From the cell containing the given text, extract its center point as [X, Y] coordinate. 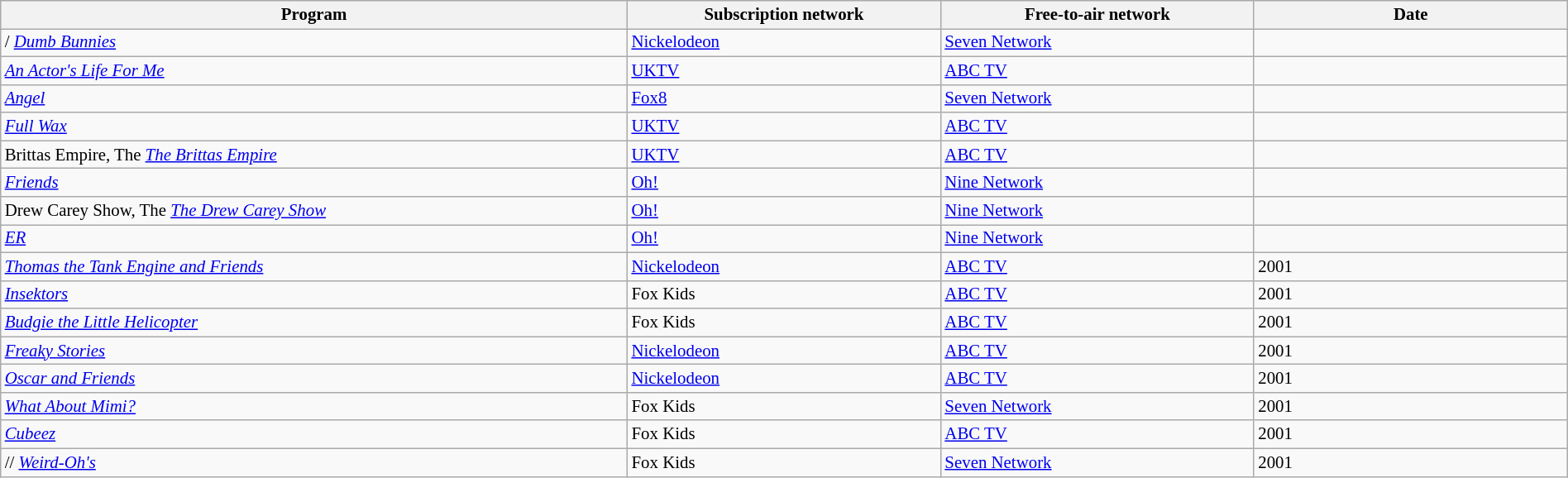
Date [1411, 15]
/ Dumb Bunnies [314, 42]
// Weird-Oh's [314, 462]
Fox8 [784, 98]
Drew Carey Show, The The Drew Carey Show [314, 211]
Full Wax [314, 127]
Program [314, 15]
ER [314, 238]
Friends [314, 183]
An Actor's Life For Me [314, 70]
Thomas the Tank Engine and Friends [314, 266]
Angel [314, 98]
Cubeez [314, 434]
Freaky Stories [314, 351]
Budgie the Little Helicopter [314, 323]
Subscription network [784, 15]
Free-to-air network [1097, 15]
Insektors [314, 294]
Oscar and Friends [314, 379]
Brittas Empire, The The Brittas Empire [314, 155]
What About Mimi? [314, 406]
